Identify which cell holds the provided text, then report its (X, Y) central coordinate. 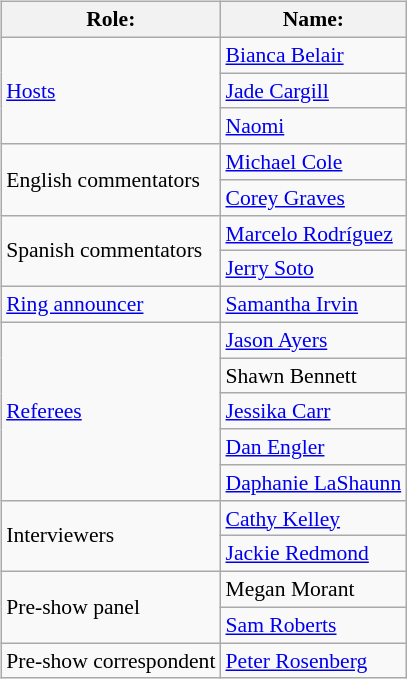
Jessika Carr (313, 411)
Pre-show correspondent (110, 661)
Jade Cargill (313, 91)
Naomi (313, 126)
Interviewers (110, 536)
Daphanie LaShaunn (313, 483)
Dan Engler (313, 447)
Referees (110, 411)
Michael Cole (313, 162)
Jackie Redmond (313, 554)
Jason Ayers (313, 340)
Shawn Bennett (313, 376)
Cathy Kelley (313, 518)
Corey Graves (313, 198)
Bianca Belair (313, 55)
Role: (110, 20)
Name: (313, 20)
Megan Morant (313, 590)
English commentators (110, 180)
Samantha Irvin (313, 305)
Sam Roberts (313, 625)
Marcelo Rodríguez (313, 233)
Hosts (110, 90)
Spanish commentators (110, 250)
Pre-show panel (110, 608)
Jerry Soto (313, 269)
Ring announcer (110, 305)
Peter Rosenberg (313, 661)
